Provide the [X, Y] coordinate of the cell's center where the given text is located.  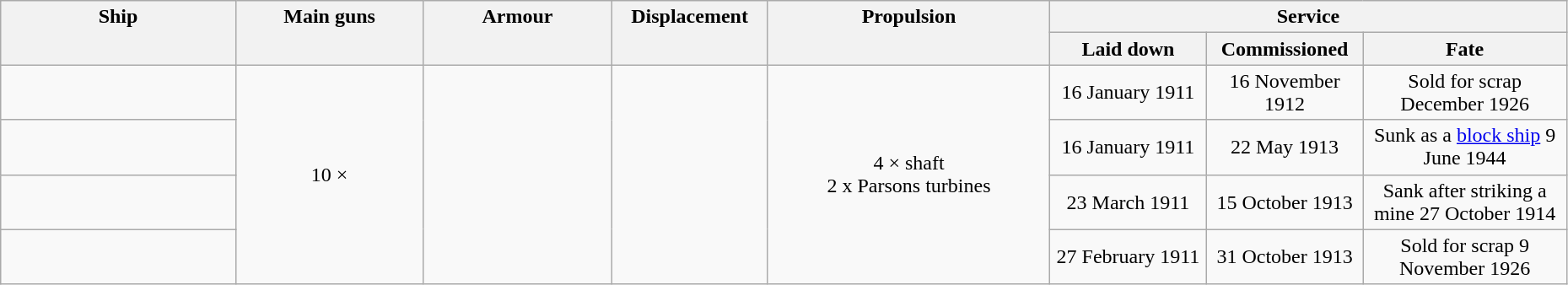
Sold for scrap 9 November 1926 [1464, 256]
Armour [518, 33]
16 November 1912 [1285, 93]
Ship [118, 33]
31 October 1913 [1285, 256]
Sank after striking a mine 27 October 1914 [1464, 202]
Propulsion [908, 33]
Commissioned [1285, 49]
Fate [1464, 49]
27 February 1911 [1129, 256]
15 October 1913 [1285, 202]
Laid down [1129, 49]
Service [1309, 17]
10 × [329, 175]
Sunk as a block ship 9 June 1944 [1464, 147]
Sold for scrap December 1926 [1464, 93]
4 × shaft2 x Parsons turbines [908, 175]
23 March 1911 [1129, 202]
22 May 1913 [1285, 147]
Displacement [690, 33]
Main guns [329, 33]
